From the cell containing the given text, extract its center point as (X, Y) coordinate. 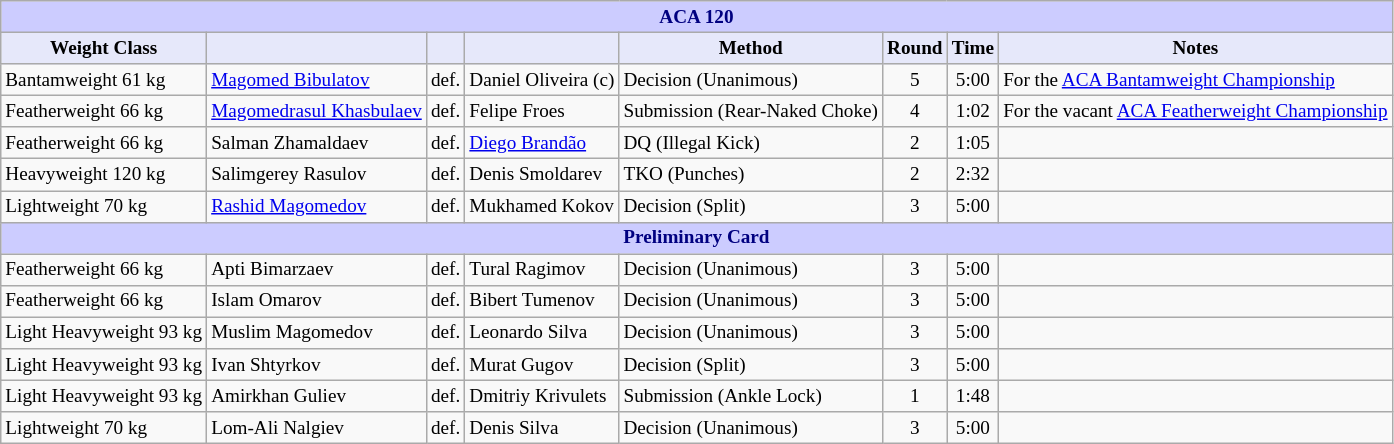
Heavyweight 120 kg (104, 175)
Magomed Bibulatov (317, 80)
Magomedrasul Khasbulaev (317, 111)
Salman Zhamaldaev (317, 143)
DQ (Illegal Kick) (751, 143)
Method (751, 48)
Islam Omarov (317, 301)
4 (914, 111)
Submission (Ankle Lock) (751, 396)
For the ACA Bantamweight Championship (1196, 80)
ACA 120 (696, 17)
Apti Bimarzaev (317, 270)
Round (914, 48)
2:32 (972, 175)
Time (972, 48)
Mukhamed Kokov (542, 206)
Leonardo Silva (542, 333)
Weight Class (104, 48)
Salimgerey Rasulov (317, 175)
Amirkhan Guliev (317, 396)
Rashid Magomedov (317, 206)
For the vacant ACA Featherweight Championship (1196, 111)
Lom-Ali Nalgiev (317, 428)
Daniel Oliveira (c) (542, 80)
Bibert Tumenov (542, 301)
Notes (1196, 48)
Preliminary Card (696, 238)
1 (914, 396)
Murat Gugov (542, 365)
Submission (Rear-Naked Choke) (751, 111)
1:48 (972, 396)
1:05 (972, 143)
Tural Ragimov (542, 270)
Denis Silva (542, 428)
TKO (Punches) (751, 175)
Bantamweight 61 kg (104, 80)
Felipe Froes (542, 111)
Ivan Shtyrkov (317, 365)
5 (914, 80)
Dmitriy Krivulets (542, 396)
1:02 (972, 111)
Denis Smoldarev (542, 175)
Diego Brandão (542, 143)
Muslim Magomedov (317, 333)
